Extract the [X, Y] coordinate from the center of the cell holding the provided text.  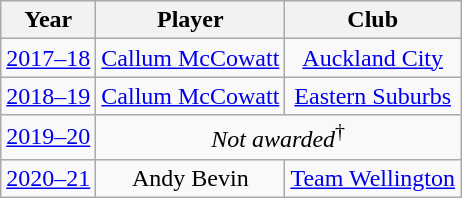
Not awarded† [278, 138]
Team Wellington [373, 178]
2018–19 [48, 96]
Year [48, 20]
Auckland City [373, 58]
2019–20 [48, 138]
2017–18 [48, 58]
Club [373, 20]
Eastern Suburbs [373, 96]
Andy Bevin [190, 178]
2020–21 [48, 178]
Player [190, 20]
